Identify which cell holds the provided text, then report its (X, Y) central coordinate. 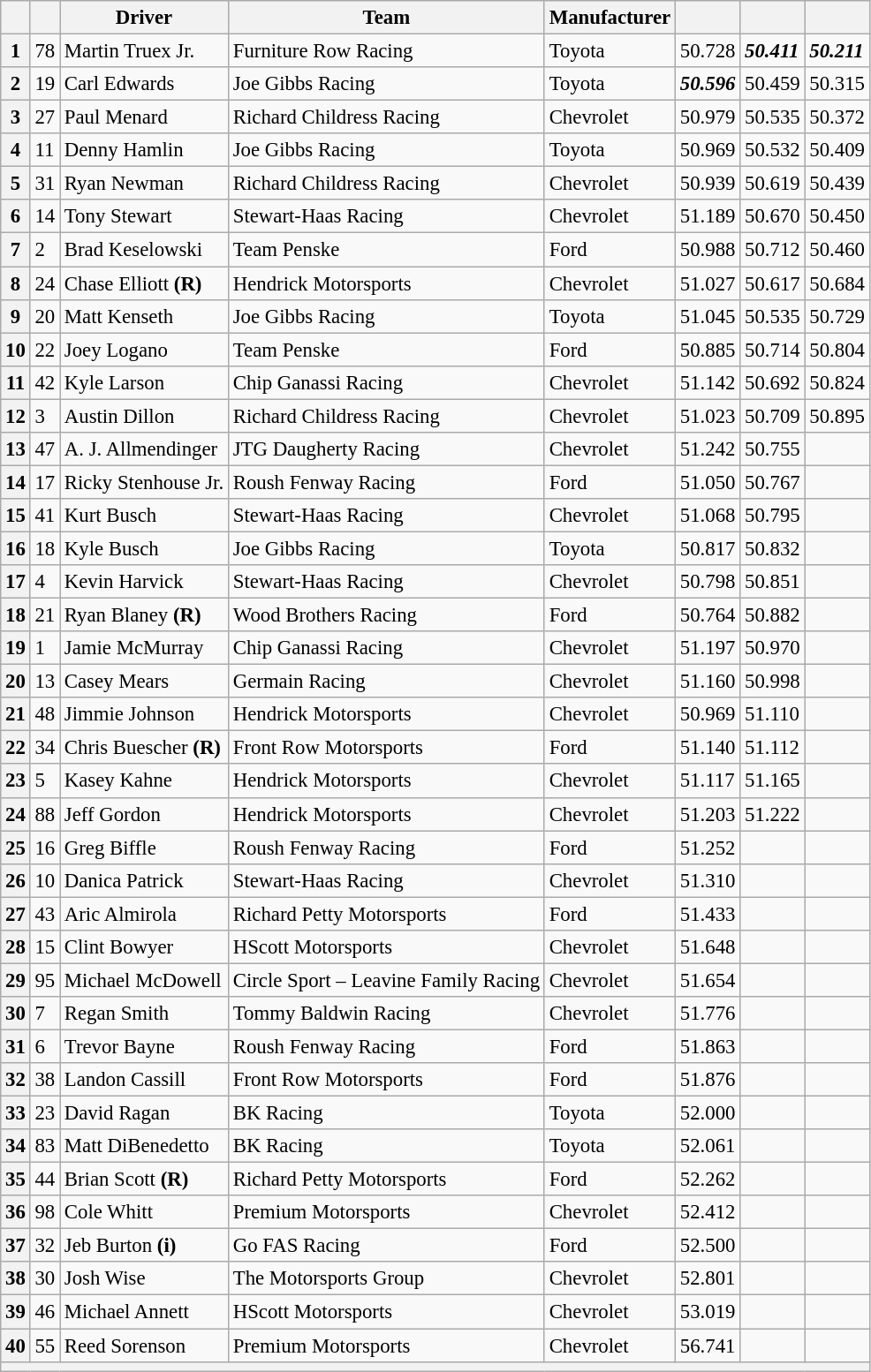
51.160 (707, 682)
42 (44, 382)
47 (44, 449)
50.617 (772, 283)
35 (16, 1180)
95 (44, 980)
50.619 (772, 184)
Matt Kenseth (145, 316)
78 (44, 51)
Austin Dillon (145, 416)
50.798 (707, 582)
Kasey Kahne (145, 781)
50.767 (772, 482)
Germain Racing (386, 682)
40 (16, 1346)
51.189 (707, 216)
50.714 (772, 350)
50.885 (707, 350)
50.895 (837, 416)
50.459 (772, 84)
44 (44, 1180)
David Ragan (145, 1113)
Denny Hamlin (145, 150)
9 (16, 316)
50.851 (772, 582)
50.684 (837, 283)
51.050 (707, 482)
Regan Smith (145, 1014)
51.654 (707, 980)
50.692 (772, 382)
Chase Elliott (R) (145, 283)
53.019 (707, 1312)
50.460 (837, 250)
50.979 (707, 117)
Clint Bowyer (145, 947)
51.023 (707, 416)
52.061 (707, 1146)
Jamie McMurray (145, 648)
Tony Stewart (145, 216)
51.165 (772, 781)
Go FAS Racing (386, 1246)
51.252 (707, 848)
39 (16, 1312)
51.222 (772, 814)
51.648 (707, 947)
52.500 (707, 1246)
50.882 (772, 615)
Manufacturer (610, 18)
50.970 (772, 648)
Matt DiBenedetto (145, 1146)
51.117 (707, 781)
Michael McDowell (145, 980)
51.776 (707, 1014)
Josh Wise (145, 1279)
50.372 (837, 117)
50.532 (772, 150)
Driver (145, 18)
51.310 (707, 880)
50.670 (772, 216)
50.988 (707, 250)
46 (44, 1312)
50.824 (837, 382)
51.203 (707, 814)
Carl Edwards (145, 84)
51.863 (707, 1046)
88 (44, 814)
50.998 (772, 682)
51.242 (707, 449)
83 (44, 1146)
25 (16, 848)
26 (16, 880)
Ryan Blaney (R) (145, 615)
50.411 (772, 51)
Chris Buescher (R) (145, 748)
29 (16, 980)
Aric Almirola (145, 914)
50.795 (772, 516)
Kyle Busch (145, 548)
Ricky Stenhouse Jr. (145, 482)
JTG Daugherty Racing (386, 449)
48 (44, 714)
52.801 (707, 1279)
Furniture Row Racing (386, 51)
52.000 (707, 1113)
Landon Cassill (145, 1080)
56.741 (707, 1346)
98 (44, 1212)
50.804 (837, 350)
Jimmie Johnson (145, 714)
33 (16, 1113)
50.817 (707, 548)
Casey Mears (145, 682)
50.729 (837, 316)
Trevor Bayne (145, 1046)
51.068 (707, 516)
51.110 (772, 714)
51.045 (707, 316)
Kevin Harvick (145, 582)
50.755 (772, 449)
50.211 (837, 51)
Cole Whitt (145, 1212)
50.315 (837, 84)
Joey Logano (145, 350)
50.939 (707, 184)
8 (16, 283)
Jeff Gordon (145, 814)
50.596 (707, 84)
Jeb Burton (i) (145, 1246)
43 (44, 914)
Kyle Larson (145, 382)
50.832 (772, 548)
55 (44, 1346)
51.027 (707, 283)
28 (16, 947)
37 (16, 1246)
The Motorsports Group (386, 1279)
52.412 (707, 1212)
50.712 (772, 250)
51.197 (707, 648)
12 (16, 416)
Circle Sport – Leavine Family Racing (386, 980)
Martin Truex Jr. (145, 51)
Greg Biffle (145, 848)
51.433 (707, 914)
Wood Brothers Racing (386, 615)
41 (44, 516)
52.262 (707, 1180)
50.450 (837, 216)
A. J. Allmendinger (145, 449)
50.409 (837, 150)
50.728 (707, 51)
51.142 (707, 382)
Reed Sorenson (145, 1346)
51.112 (772, 748)
Michael Annett (145, 1312)
36 (16, 1212)
50.439 (837, 184)
Brian Scott (R) (145, 1180)
Tommy Baldwin Racing (386, 1014)
Ryan Newman (145, 184)
50.764 (707, 615)
Brad Keselowski (145, 250)
Team (386, 18)
Paul Menard (145, 117)
50.709 (772, 416)
51.876 (707, 1080)
Kurt Busch (145, 516)
Danica Patrick (145, 880)
51.140 (707, 748)
